Provide the [X, Y] coordinate of the cell's center where the given text is located.  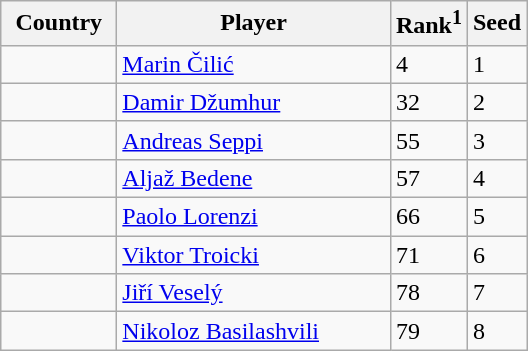
1 [496, 64]
71 [428, 255]
79 [428, 331]
Marin Čilić [254, 64]
Jiří Veselý [254, 293]
8 [496, 331]
78 [428, 293]
Andreas Seppi [254, 140]
66 [428, 217]
57 [428, 178]
Seed [496, 24]
6 [496, 255]
Country [59, 24]
Damir Džumhur [254, 102]
Rank1 [428, 24]
32 [428, 102]
2 [496, 102]
Player [254, 24]
3 [496, 140]
5 [496, 217]
7 [496, 293]
Viktor Troicki [254, 255]
Paolo Lorenzi [254, 217]
Aljaž Bedene [254, 178]
Nikoloz Basilashvili [254, 331]
55 [428, 140]
